Determine the [x, y] coordinate at the center of the cell enclosing the given text.  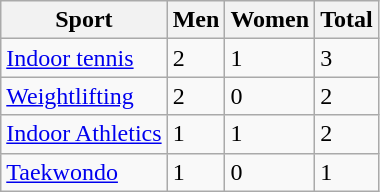
Men [196, 20]
3 [347, 58]
Taekwondo [84, 172]
Women [270, 20]
Total [347, 20]
Indoor tennis [84, 58]
Weightlifting [84, 96]
Indoor Athletics [84, 134]
Sport [84, 20]
